Identify which cell holds the provided text, then report its [x, y] central coordinate. 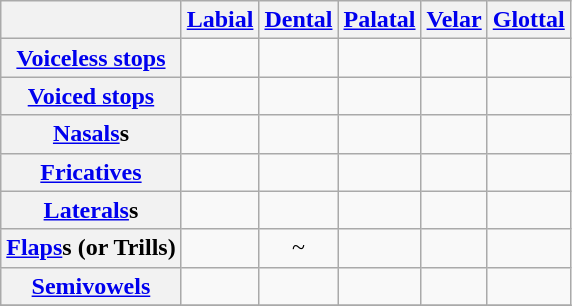
Glottal [528, 20]
Nasalss [91, 134]
Flapss (or Trills) [91, 248]
Fricatives [91, 172]
Velar [454, 20]
~ [298, 248]
Palatal [380, 20]
Lateralss [91, 210]
Voiced stops [91, 96]
Labial [220, 20]
Voiceless stops [91, 58]
Dental [298, 20]
Semivowels [91, 286]
